Output the (x, y) coordinate of the center of the cell containing the given text.  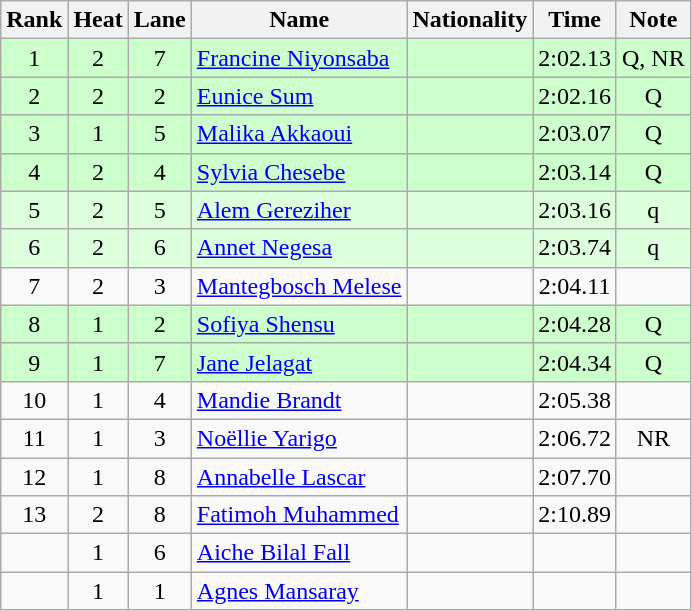
2:05.38 (575, 400)
2:04.34 (575, 362)
Annet Negesa (299, 248)
Mantegbosch Melese (299, 286)
Time (575, 20)
Jane Jelagat (299, 362)
Q, NR (653, 58)
2:04.11 (575, 286)
Sylvia Chesebe (299, 172)
2:03.16 (575, 210)
2:07.70 (575, 477)
2:02.13 (575, 58)
Aiche Bilal Fall (299, 553)
2:03.07 (575, 134)
2:04.28 (575, 324)
2:06.72 (575, 438)
Alem Gereziher (299, 210)
NR (653, 438)
Heat (98, 20)
Rank (34, 20)
Nationality (470, 20)
2:10.89 (575, 515)
Malika Akkaoui (299, 134)
Name (299, 20)
Francine Niyonsaba (299, 58)
2:03.74 (575, 248)
Annabelle Lascar (299, 477)
Eunice Sum (299, 96)
Sofiya Shensu (299, 324)
Fatimoh Muhammed (299, 515)
10 (34, 400)
Agnes Mansaray (299, 591)
Note (653, 20)
2:02.16 (575, 96)
Lane (160, 20)
2:03.14 (575, 172)
13 (34, 515)
Mandie Brandt (299, 400)
Noëllie Yarigo (299, 438)
12 (34, 477)
9 (34, 362)
11 (34, 438)
